Determine the (x, y) coordinate at the center of the cell enclosing the given text.  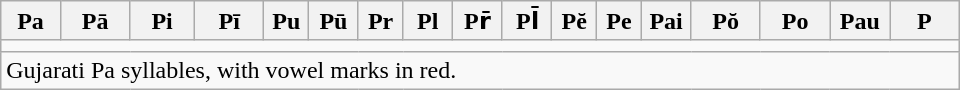
Pū (334, 21)
Pau (860, 21)
P (925, 21)
Po (795, 21)
Pe (620, 21)
Pŏ (726, 21)
Pr̄ (478, 21)
Pĕ (574, 21)
Pl (428, 21)
Pu (286, 21)
Pl̄ (527, 21)
Pā (95, 21)
Pai (666, 21)
Pī (229, 21)
Pi (162, 21)
Pa (31, 21)
Gujarati Pa syllables, with vowel marks in red. (480, 70)
Pr (380, 21)
